For the text-containing cell, return its midpoint in [X, Y] coordinate format. 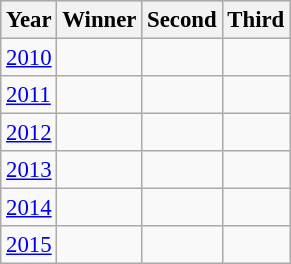
Second [182, 20]
2011 [29, 95]
Third [256, 20]
Winner [100, 20]
Year [29, 20]
2010 [29, 58]
2012 [29, 133]
2015 [29, 245]
2014 [29, 208]
2013 [29, 170]
